Identify which cell holds the provided text, then report its [X, Y] central coordinate. 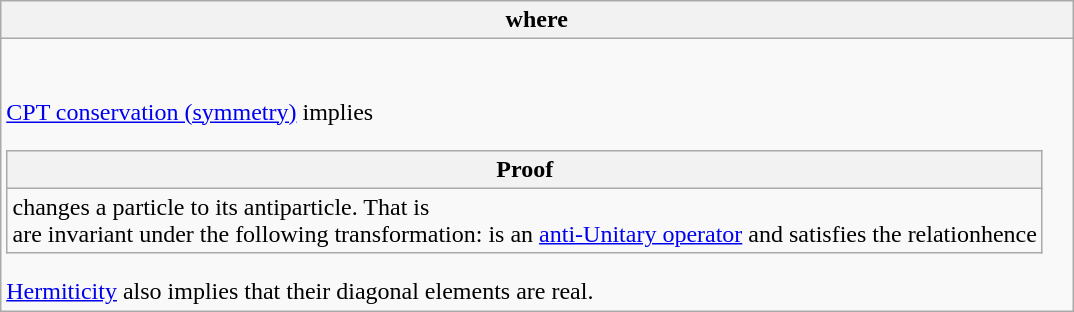
where [537, 20]
Proof [524, 169]
